Identify which cell holds the provided text, then report its (x, y) central coordinate. 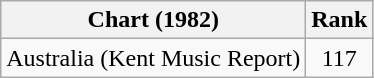
Chart (1982) (154, 20)
117 (340, 58)
Australia (Kent Music Report) (154, 58)
Rank (340, 20)
